Identify which cell holds the provided text, then report its [x, y] central coordinate. 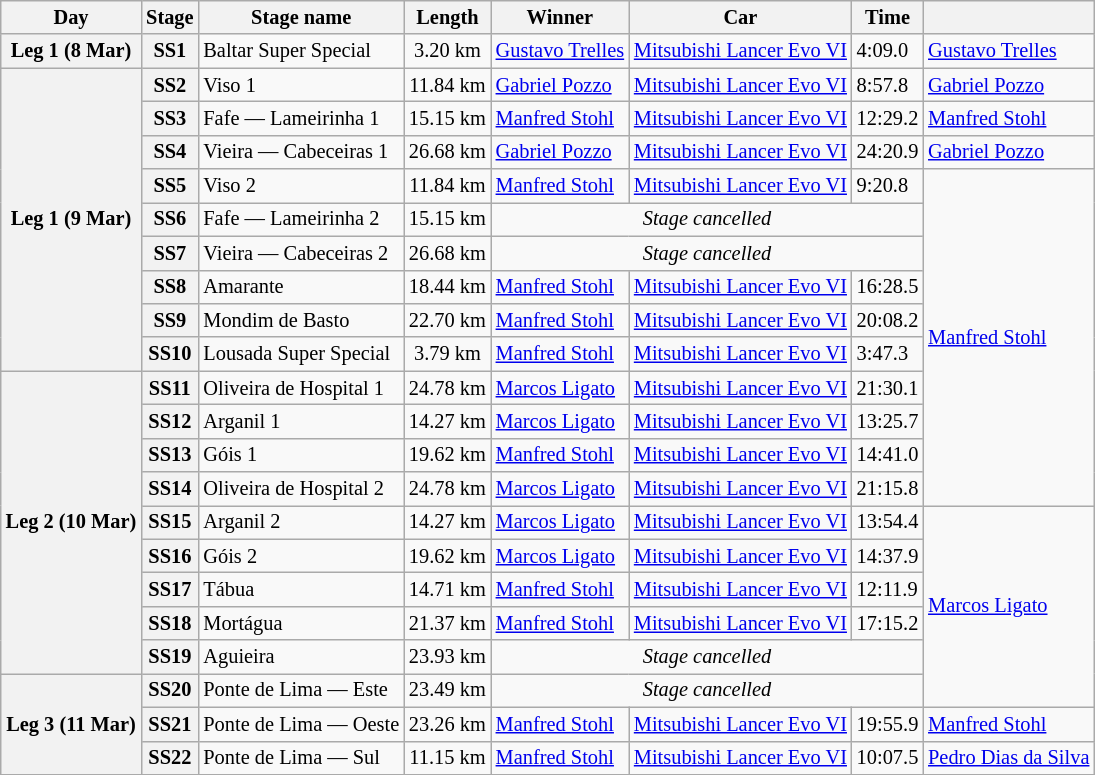
SS19 [170, 657]
Mortágua [301, 623]
Arganil 1 [301, 421]
SS11 [170, 388]
SS2 [170, 85]
SS22 [170, 758]
SS16 [170, 556]
24:20.9 [888, 152]
SS14 [170, 489]
Ponte de Lima — Sul [301, 758]
SS20 [170, 690]
SS6 [170, 219]
16:28.5 [888, 287]
SS4 [170, 152]
8:57.8 [888, 85]
23.49 km [448, 690]
Vieira — Cabeceiras 1 [301, 152]
SS17 [170, 589]
Winner [560, 17]
17:15.2 [888, 623]
Day [71, 17]
4:09.0 [888, 51]
Time [888, 17]
SS12 [170, 421]
20:08.2 [888, 320]
Góis 1 [301, 455]
Baltar Super Special [301, 51]
21:15.8 [888, 489]
Viso 2 [301, 186]
Vieira — Cabeceiras 2 [301, 253]
19:55.9 [888, 724]
12:11.9 [888, 589]
Stage name [301, 17]
14:37.9 [888, 556]
10:07.5 [888, 758]
SS15 [170, 522]
Car [740, 17]
Oliveira de Hospital 2 [301, 489]
18.44 km [448, 287]
Length [448, 17]
Leg 1 (8 Mar) [71, 51]
SS7 [170, 253]
12:29.2 [888, 118]
Arganil 2 [301, 522]
Lousada Super Special [301, 354]
Stage [170, 17]
SS9 [170, 320]
21:30.1 [888, 388]
9:20.8 [888, 186]
3.79 km [448, 354]
Leg 3 (11 Mar) [71, 724]
14:41.0 [888, 455]
Ponte de Lima — Oeste [301, 724]
Leg 2 (10 Mar) [71, 522]
11.15 km [448, 758]
Aguieira [301, 657]
3.20 km [448, 51]
3:47.3 [888, 354]
23.26 km [448, 724]
Fafe — Lameirinha 2 [301, 219]
Amarante [301, 287]
SS8 [170, 287]
SS10 [170, 354]
Viso 1 [301, 85]
22.70 km [448, 320]
SS13 [170, 455]
SS21 [170, 724]
Fafe — Lameirinha 1 [301, 118]
Ponte de Lima — Este [301, 690]
21.37 km [448, 623]
Tábua [301, 589]
Leg 1 (9 Mar) [71, 220]
Mondim de Basto [301, 320]
Pedro Dias da Silva [1008, 758]
Oliveira de Hospital 1 [301, 388]
23.93 km [448, 657]
SS1 [170, 51]
SS5 [170, 186]
SS18 [170, 623]
13:54.4 [888, 522]
14.71 km [448, 589]
SS3 [170, 118]
Góis 2 [301, 556]
13:25.7 [888, 421]
